Output the (x, y) coordinate of the center of the cell containing the given text.  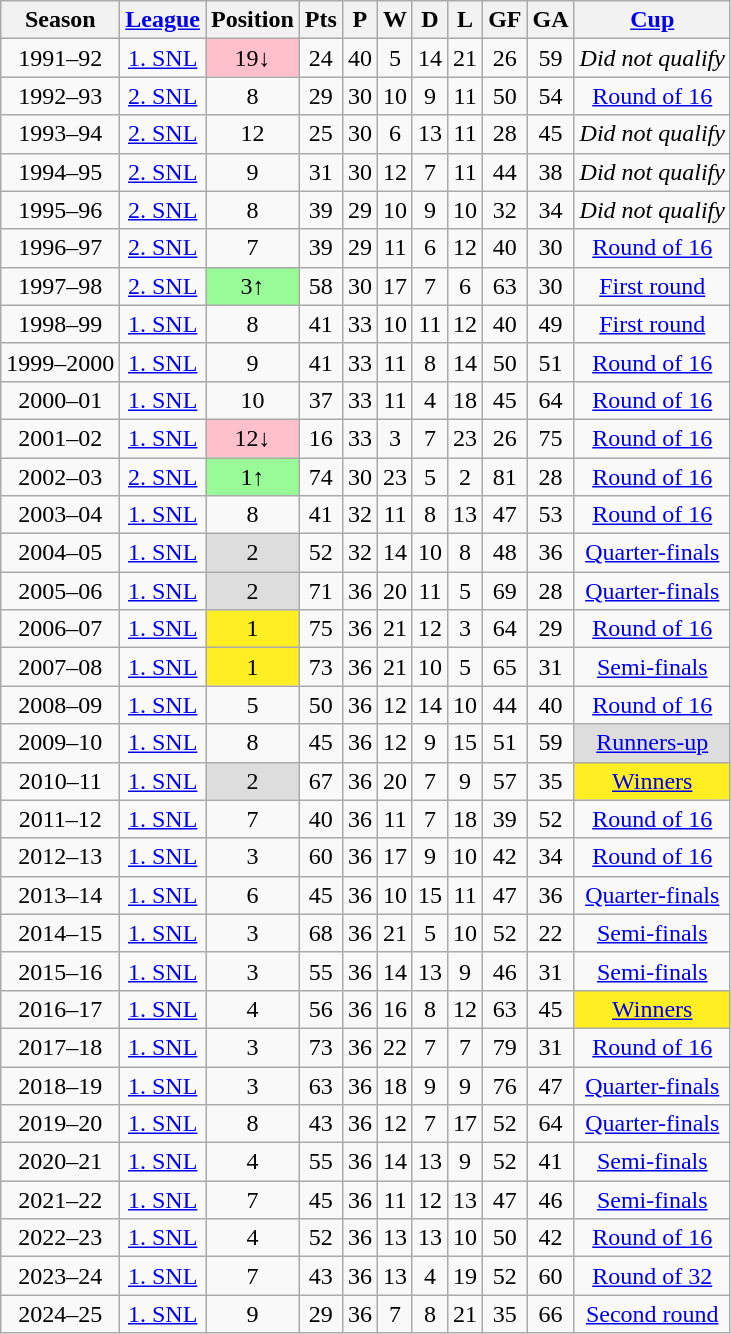
W (394, 20)
League (163, 20)
Round of 32 (652, 1276)
1995–96 (60, 210)
19↓ (253, 58)
Season (60, 20)
53 (550, 515)
2018–19 (60, 1085)
2008–09 (60, 705)
Cup (652, 20)
25 (320, 134)
58 (320, 286)
Pts (320, 20)
2021–22 (60, 1200)
2002–03 (60, 477)
71 (320, 591)
2020–21 (60, 1162)
2005–06 (60, 591)
2017–18 (60, 1047)
68 (320, 933)
2023–24 (60, 1276)
24 (320, 58)
76 (505, 1085)
2024–25 (60, 1314)
2012–13 (60, 857)
Position (253, 20)
1998–99 (60, 324)
1993–94 (60, 134)
37 (320, 400)
2003–04 (60, 515)
2001–02 (60, 438)
81 (505, 477)
1997–98 (60, 286)
1991–92 (60, 58)
2007–08 (60, 667)
56 (320, 1009)
1992–93 (60, 96)
19 (466, 1276)
GF (505, 20)
1996–97 (60, 248)
2006–07 (60, 629)
79 (505, 1047)
D (430, 20)
Second round (652, 1314)
2016–17 (60, 1009)
2013–14 (60, 895)
54 (550, 96)
3↑ (253, 286)
48 (505, 553)
2004–05 (60, 553)
1994–95 (60, 172)
1999–2000 (60, 362)
49 (550, 324)
2010–11 (60, 781)
Runners-up (652, 743)
2009–10 (60, 743)
1↑ (253, 477)
65 (505, 667)
57 (505, 781)
66 (550, 1314)
2022–23 (60, 1238)
67 (320, 781)
P (360, 20)
2011–12 (60, 819)
L (466, 20)
12↓ (253, 438)
2015–16 (60, 971)
2014–15 (60, 933)
69 (505, 591)
74 (320, 477)
2000–01 (60, 400)
38 (550, 172)
2019–20 (60, 1124)
GA (550, 20)
